From the cell containing the given text, extract its center point as (x, y) coordinate. 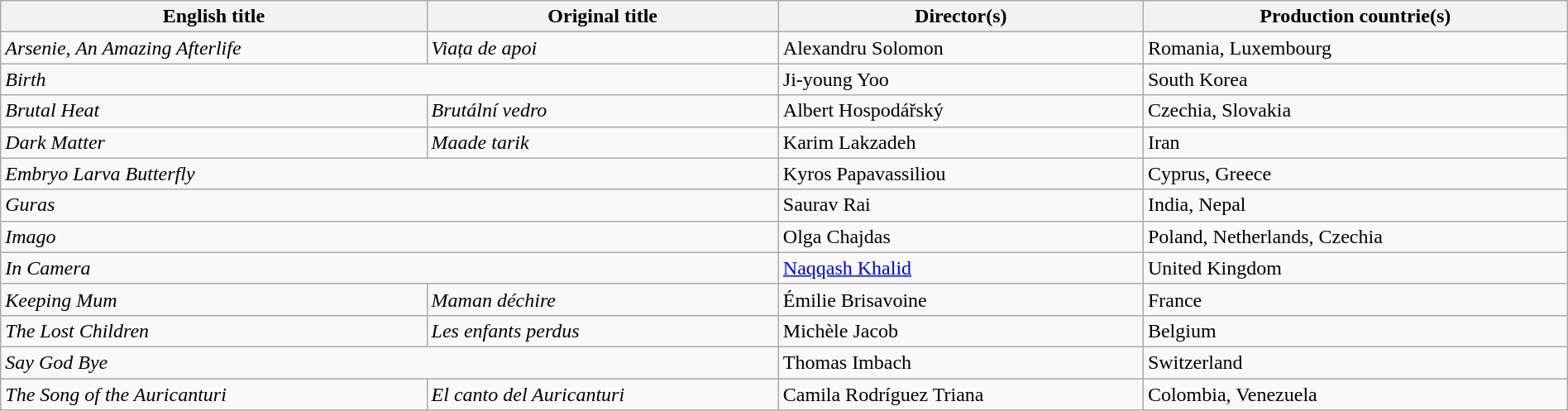
Guras (390, 205)
Alexandru Solomon (961, 48)
Brutal Heat (213, 111)
Naqqash Khalid (961, 268)
The Lost Children (213, 331)
Cyprus, Greece (1355, 174)
Brutální vedro (602, 111)
Production countrie(s) (1355, 17)
Embryo Larva Butterfly (390, 174)
Original title (602, 17)
Ji-young Yoo (961, 79)
Albert Hospodářský (961, 111)
India, Nepal (1355, 205)
France (1355, 299)
Iran (1355, 142)
Switzerland (1355, 362)
South Korea (1355, 79)
Karim Lakzadeh (961, 142)
Belgium (1355, 331)
Keeping Mum (213, 299)
Say God Bye (390, 362)
Les enfants perdus (602, 331)
Maade tarik (602, 142)
Olga Chajdas (961, 237)
Dark Matter (213, 142)
Czechia, Slovakia (1355, 111)
Émilie Brisavoine (961, 299)
Maman déchire (602, 299)
Director(s) (961, 17)
Romania, Luxembourg (1355, 48)
Poland, Netherlands, Czechia (1355, 237)
Colombia, Venezuela (1355, 394)
In Camera (390, 268)
El canto del Auricanturi (602, 394)
Arsenie, An Amazing Afterlife (213, 48)
Kyros Papavassiliou (961, 174)
English title (213, 17)
Thomas Imbach (961, 362)
Viața de apoi (602, 48)
Camila Rodríguez Triana (961, 394)
Imago (390, 237)
United Kingdom (1355, 268)
Michèle Jacob (961, 331)
Birth (390, 79)
The Song of the Auricanturi (213, 394)
Saurav Rai (961, 205)
